Return the (x, y) coordinate for the center point of the cell that contains the specified text.  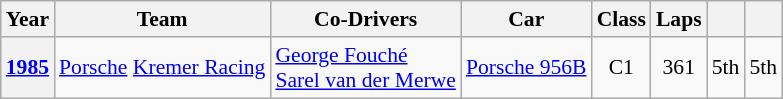
George Fouché Sarel van der Merwe (366, 68)
Laps (679, 19)
Class (622, 19)
Car (526, 19)
Co-Drivers (366, 19)
361 (679, 68)
Team (162, 19)
Year (28, 19)
Porsche 956B (526, 68)
Porsche Kremer Racing (162, 68)
C1 (622, 68)
1985 (28, 68)
